Determine the [X, Y] coordinate at the center of the cell enclosing the given text.  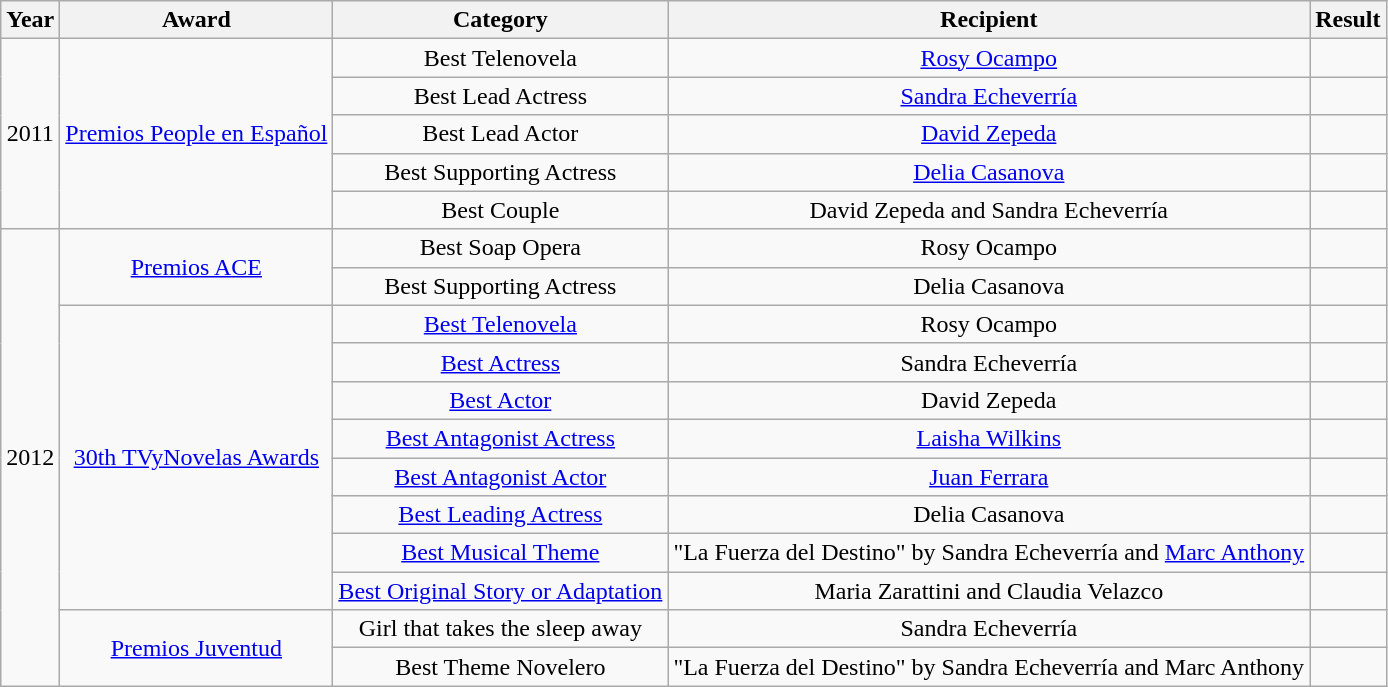
Best Musical Theme [500, 553]
Best Theme Novelero [500, 667]
Best Original Story or Adaptation [500, 591]
Premios ACE [196, 267]
Juan Ferrara [989, 477]
Premios People en Español [196, 134]
Maria Zarattini and Claudia Velazco [989, 591]
Girl that takes the sleep away [500, 629]
Premios Juventud [196, 648]
Result [1348, 20]
Best Couple [500, 210]
Award [196, 20]
Best Actor [500, 400]
Best Antagonist Actor [500, 477]
Best Leading Actress [500, 515]
Best Actress [500, 362]
Recipient [989, 20]
Best Antagonist Actress [500, 438]
Best Soap Opera [500, 248]
Laisha Wilkins [989, 438]
Best Lead Actress [500, 96]
2012 [30, 458]
Year [30, 20]
David Zepeda and Sandra Echeverría [989, 210]
2011 [30, 134]
Category [500, 20]
Best Lead Actor [500, 134]
30th TVyNovelas Awards [196, 457]
